Determine the (x, y) coordinate at the center of the cell enclosing the given text.  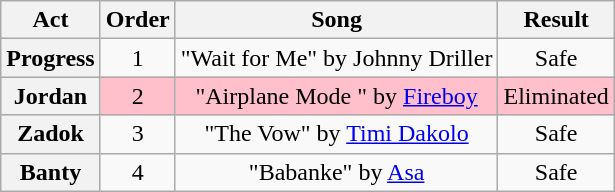
Progress (50, 58)
Zadok (50, 134)
Song (336, 20)
Result (556, 20)
"Babanke" by Asa (336, 172)
1 (138, 58)
Banty (50, 172)
2 (138, 96)
3 (138, 134)
"Airplane Mode " by Fireboy (336, 96)
Order (138, 20)
4 (138, 172)
Eliminated (556, 96)
"The Vow" by Timi Dakolo (336, 134)
Act (50, 20)
"Wait for Me" by Johnny Driller (336, 58)
Jordan (50, 96)
